Identify which cell holds the provided text, then report its (X, Y) central coordinate. 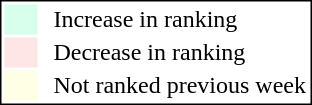
Increase in ranking (180, 19)
Decrease in ranking (180, 53)
Not ranked previous week (180, 85)
